Return (X, Y) of the center of cell containing provided text 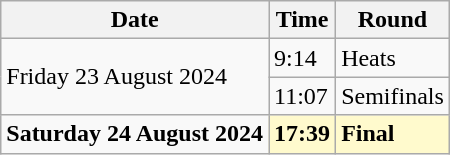
Time (302, 20)
Saturday 24 August 2024 (135, 134)
9:14 (302, 58)
Semifinals (393, 96)
Final (393, 134)
Friday 23 August 2024 (135, 77)
Heats (393, 58)
11:07 (302, 96)
Round (393, 20)
Date (135, 20)
17:39 (302, 134)
